Locate the cell with the specified text and output its [x, y] center coordinate. 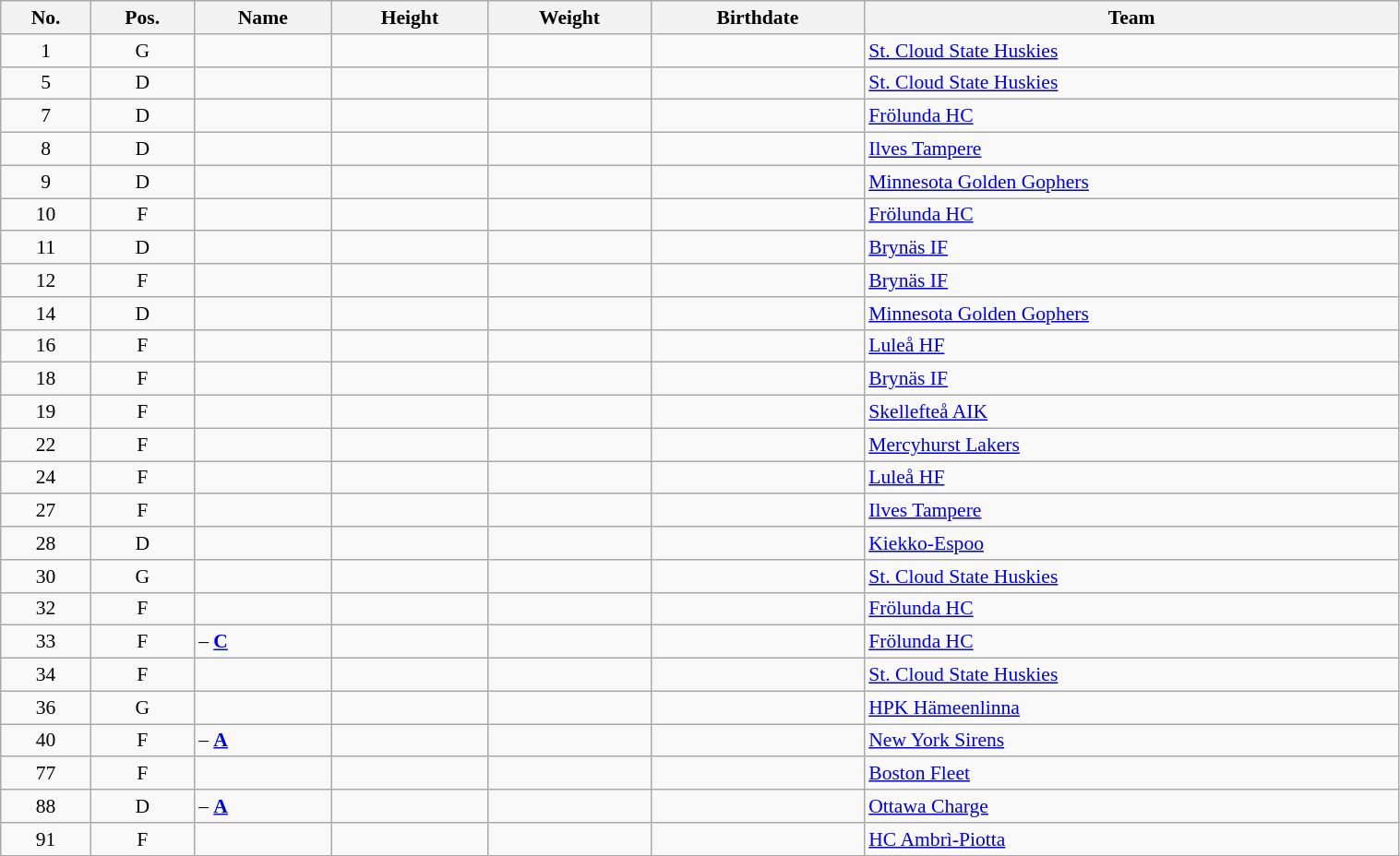
Boston Fleet [1131, 774]
Mercyhurst Lakers [1131, 445]
New York Sirens [1131, 741]
28 [46, 543]
10 [46, 215]
36 [46, 707]
40 [46, 741]
No. [46, 18]
34 [46, 675]
27 [46, 511]
18 [46, 379]
Kiekko-Espoo [1131, 543]
Skellefteå AIK [1131, 412]
11 [46, 248]
88 [46, 806]
19 [46, 412]
– C [262, 642]
Ottawa Charge [1131, 806]
HPK Hämeenlinna [1131, 707]
32 [46, 609]
5 [46, 83]
16 [46, 346]
Team [1131, 18]
HC Ambrì-Piotta [1131, 839]
30 [46, 577]
22 [46, 445]
Birthdate [758, 18]
77 [46, 774]
Weight [568, 18]
91 [46, 839]
Pos. [142, 18]
8 [46, 149]
7 [46, 116]
9 [46, 182]
24 [46, 478]
Height [410, 18]
12 [46, 280]
33 [46, 642]
Name [262, 18]
1 [46, 51]
14 [46, 314]
